Provide the (x, y) coordinate of the cell's center where the given text is located.  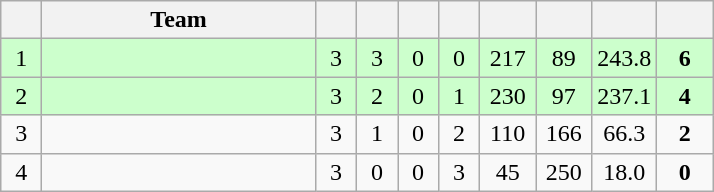
66.3 (624, 134)
237.1 (624, 96)
250 (564, 172)
6 (685, 58)
243.8 (624, 58)
217 (508, 58)
Team (179, 20)
110 (508, 134)
89 (564, 58)
45 (508, 172)
166 (564, 134)
97 (564, 96)
18.0 (624, 172)
230 (508, 96)
